Find where the given text appears and provide that cell's center as [x, y] coordinate. 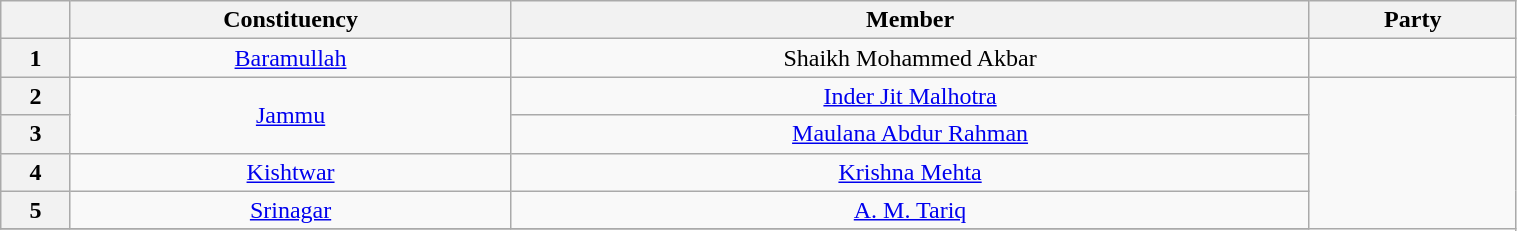
3 [36, 134]
Kishtwar [290, 172]
1 [36, 58]
4 [36, 172]
Shaikh Mohammed Akbar [910, 58]
5 [36, 210]
Member [910, 20]
A. M. Tariq [910, 210]
Baramullah [290, 58]
Jammu [290, 115]
2 [36, 96]
Constituency [290, 20]
Maulana Abdur Rahman [910, 134]
Party [1412, 20]
Srinagar [290, 210]
Inder Jit Malhotra [910, 96]
Krishna Mehta [910, 172]
